From the cell containing the given text, extract its center point as (X, Y) coordinate. 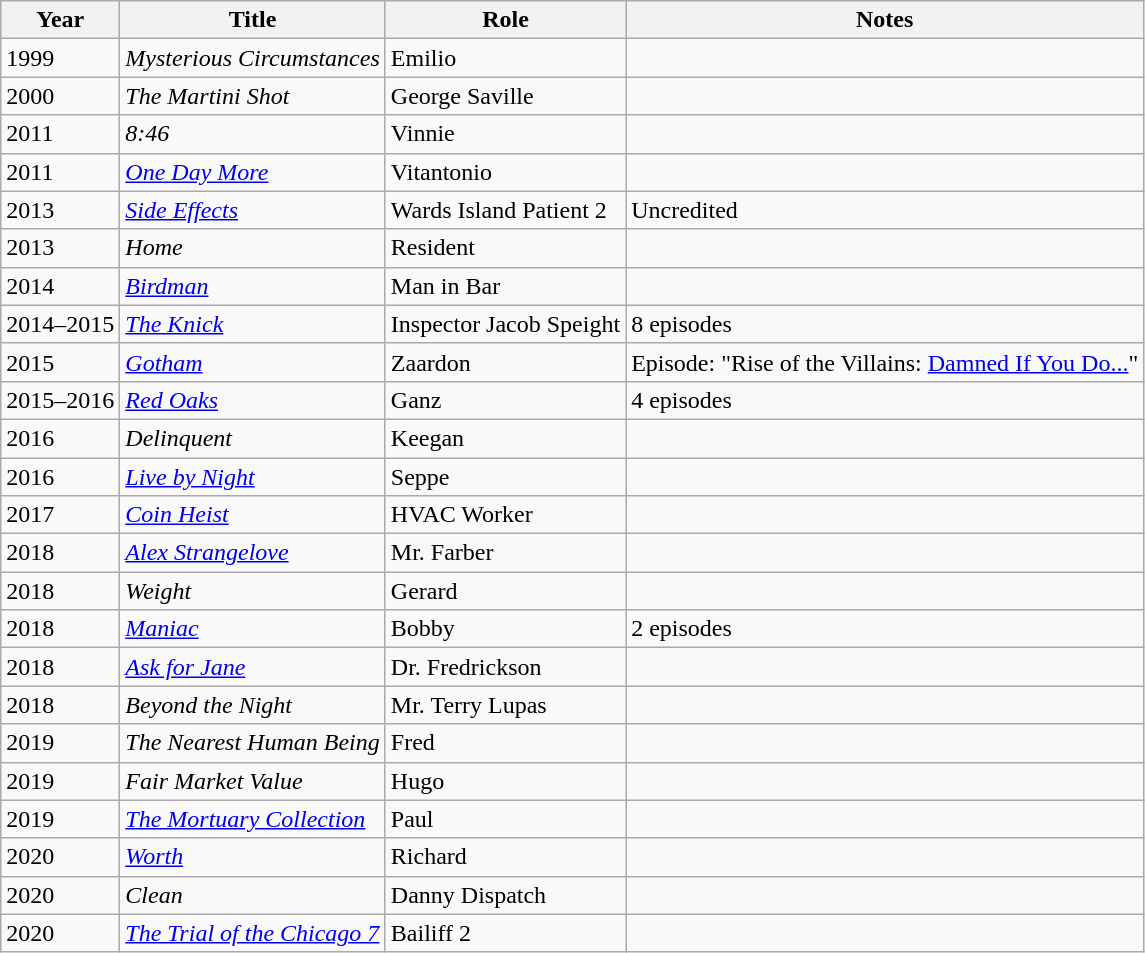
Red Oaks (252, 400)
Danny Dispatch (505, 895)
Gotham (252, 362)
Delinquent (252, 438)
Emilio (505, 58)
Uncredited (885, 210)
2000 (60, 96)
2015–2016 (60, 400)
2015 (60, 362)
Home (252, 248)
Mr. Terry Lupas (505, 705)
Hugo (505, 781)
8 episodes (885, 324)
Coin Heist (252, 515)
Ask for Jane (252, 667)
Zaardon (505, 362)
Richard (505, 857)
HVAC Worker (505, 515)
8:46 (252, 134)
Worth (252, 857)
Seppe (505, 477)
The Nearest Human Being (252, 743)
George Saville (505, 96)
The Trial of the Chicago 7 (252, 933)
Side Effects (252, 210)
Ganz (505, 400)
Live by Night (252, 477)
Title (252, 20)
Paul (505, 819)
The Mortuary Collection (252, 819)
2014–2015 (60, 324)
4 episodes (885, 400)
Mr. Farber (505, 553)
Beyond the Night (252, 705)
Birdman (252, 286)
Maniac (252, 629)
Vinnie (505, 134)
Gerard (505, 591)
Clean (252, 895)
The Martini Shot (252, 96)
The Knick (252, 324)
Alex Strangelove (252, 553)
One Day More (252, 172)
Mysterious Circumstances (252, 58)
Inspector Jacob Speight (505, 324)
Wards Island Patient 2 (505, 210)
Role (505, 20)
Year (60, 20)
Fair Market Value (252, 781)
Man in Bar (505, 286)
Dr. Fredrickson (505, 667)
2017 (60, 515)
Bobby (505, 629)
Resident (505, 248)
Weight (252, 591)
Bailiff 2 (505, 933)
Keegan (505, 438)
Episode: "Rise of the Villains: Damned If You Do..." (885, 362)
Notes (885, 20)
Vitantonio (505, 172)
Fred (505, 743)
1999 (60, 58)
2 episodes (885, 629)
2014 (60, 286)
